Search for the cell housing the specified text and yield its (x, y) center coordinate. 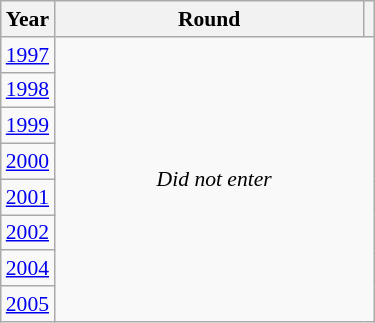
Did not enter (214, 180)
2005 (28, 304)
2004 (28, 269)
1998 (28, 90)
Round (209, 19)
Year (28, 19)
1997 (28, 55)
2001 (28, 197)
2002 (28, 233)
1999 (28, 126)
2000 (28, 162)
